Search for the cell housing the specified text and yield its [X, Y] center coordinate. 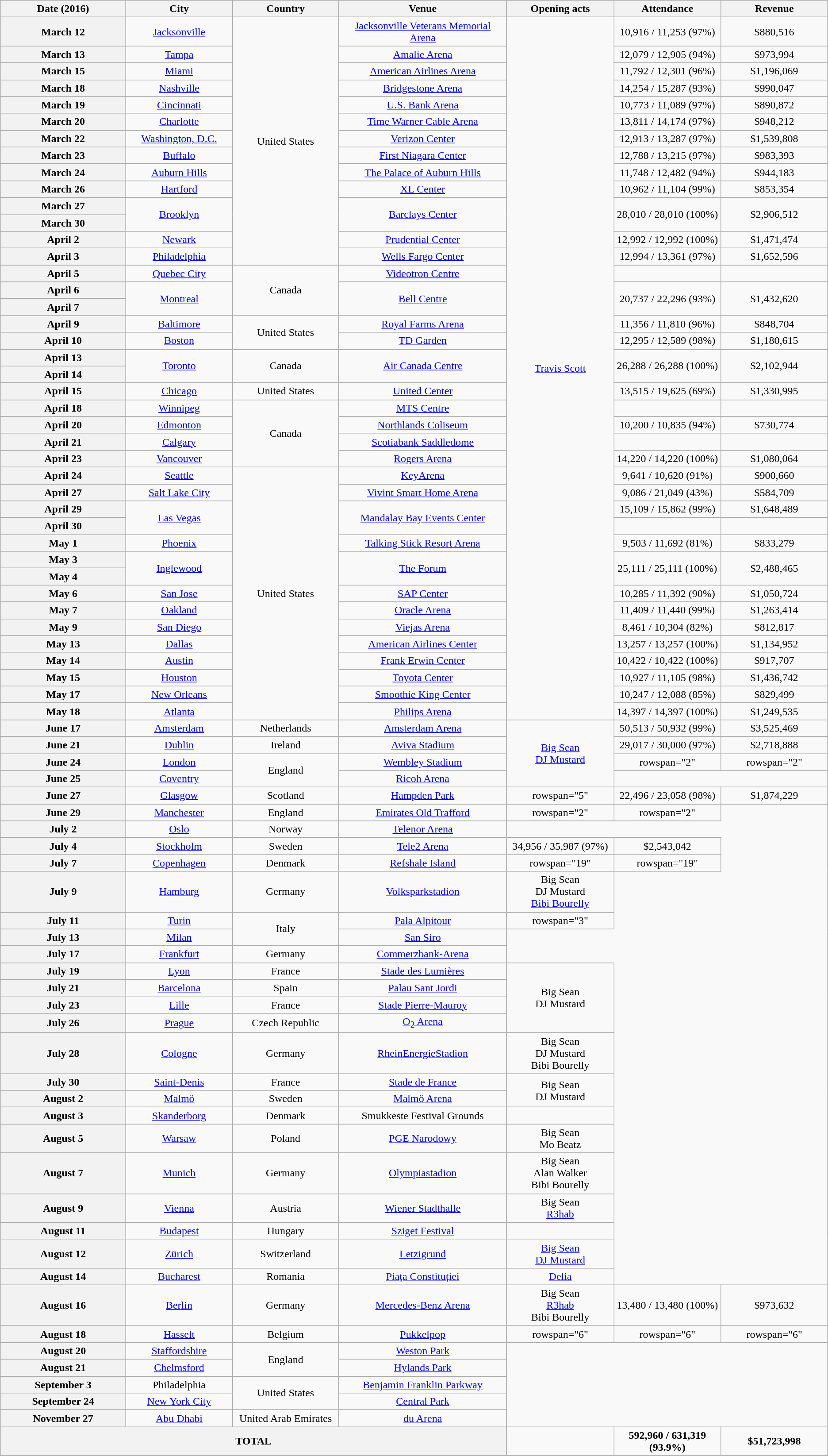
KeyArena [423, 475]
10,422 / 10,422 (100%) [667, 661]
May 4 [63, 577]
Quebec City [179, 273]
London [179, 762]
June 25 [63, 779]
July 13 [63, 937]
August 12 [63, 1253]
13,257 / 13,257 (100%) [667, 644]
PGE Narodowy [423, 1138]
March 22 [63, 139]
Country [286, 9]
November 27 [63, 1418]
Ricoh Arena [423, 779]
Las Vegas [179, 518]
TD Garden [423, 341]
MTS Centre [423, 408]
12,994 / 13,361 (97%) [667, 257]
TOTAL [254, 1441]
$833,279 [774, 543]
May 14 [63, 661]
March 30 [63, 223]
Staffordshire [179, 1351]
American Airlines Center [423, 644]
Opening acts [560, 9]
August 11 [63, 1231]
Vienna [179, 1208]
U.S. Bank Arena [423, 105]
August 20 [63, 1351]
29,017 / 30,000 (97%) [667, 745]
Scotiabank Saddledome [423, 442]
May 7 [63, 610]
Brooklyn [179, 214]
Montreal [179, 299]
592,960 / 631,319 (93.9%) [667, 1441]
May 15 [63, 678]
$900,660 [774, 475]
San Diego [179, 627]
Dublin [179, 745]
11,792 / 12,301 (96%) [667, 71]
April 7 [63, 307]
Big SeanAlan WalkerBibi Bourelly [560, 1173]
San Jose [179, 593]
Belgium [286, 1334]
April 3 [63, 257]
May 13 [63, 644]
Stockholm [179, 846]
April 21 [63, 442]
Skanderborg [179, 1116]
August 18 [63, 1334]
Copenhagen [179, 863]
$2,488,465 [774, 568]
Auburn Hills [179, 172]
April 24 [63, 475]
Big SeanMo Beatz [560, 1138]
Coventry [179, 779]
$812,817 [774, 627]
$829,499 [774, 694]
Amalie Arena [423, 54]
April 30 [63, 526]
Inglewood [179, 568]
$1,471,474 [774, 240]
April 27 [63, 493]
March 19 [63, 105]
First Niagara Center [423, 155]
Hasselt [179, 1334]
July 26 [63, 1023]
August 21 [63, 1368]
The Palace of Auburn Hills [423, 172]
$584,709 [774, 493]
$1,648,489 [774, 509]
Videotron Centre [423, 273]
May 3 [63, 560]
Piața Constituției [423, 1276]
10,247 / 12,088 (85%) [667, 694]
$948,212 [774, 122]
9,641 / 10,620 (91%) [667, 475]
Bridgestone Arena [423, 88]
rowspan="5" [560, 796]
Big SeanR3habBibi Bourelly [560, 1305]
Poland [286, 1138]
$848,704 [774, 324]
Vancouver [179, 458]
Oracle Arena [423, 610]
$880,516 [774, 32]
March 20 [63, 122]
$1,652,596 [774, 257]
$1,539,808 [774, 139]
Northlands Coliseum [423, 425]
Malmö [179, 1099]
12,295 / 12,589 (98%) [667, 341]
Weston Park [423, 1351]
$983,393 [774, 155]
Bucharest [179, 1276]
Austin [179, 661]
9,086 / 21,049 (43%) [667, 493]
Letzigrund [423, 1253]
Pala Alpitour [423, 921]
Wells Fargo Center [423, 257]
Baltimore [179, 324]
Houston [179, 678]
Toronto [179, 366]
Winnipeg [179, 408]
10,962 / 11,104 (99%) [667, 189]
Emirates Old Trafford [423, 813]
11,748 / 12,482 (94%) [667, 172]
August 2 [63, 1099]
July 4 [63, 846]
12,079 / 12,905 (94%) [667, 54]
RheinEnergieStadion [423, 1053]
9,503 / 11,692 (81%) [667, 543]
May 18 [63, 711]
$853,354 [774, 189]
August 3 [63, 1116]
City [179, 9]
July 9 [63, 892]
Norway [286, 829]
Hamburg [179, 892]
New Orleans [179, 694]
22,496 / 23,058 (98%) [667, 796]
8,461 / 10,304 (82%) [667, 627]
April 15 [63, 391]
Frank Erwin Center [423, 661]
Royal Farms Arena [423, 324]
Wiener Stadthalle [423, 1208]
$51,723,998 [774, 1441]
May 1 [63, 543]
SAP Center [423, 593]
Amsterdam Arena [423, 728]
Austria [286, 1208]
April 2 [63, 240]
Romania [286, 1276]
Salt Lake City [179, 493]
Newark [179, 240]
$944,183 [774, 172]
Abu Dhabi [179, 1418]
New York City [179, 1402]
July 2 [63, 829]
Chicago [179, 391]
Cologne [179, 1053]
10,927 / 11,105 (98%) [667, 678]
Netherlands [286, 728]
$2,543,042 [667, 846]
July 21 [63, 988]
$2,718,888 [774, 745]
July 7 [63, 863]
Zürich [179, 1253]
Time Warner Cable Arena [423, 122]
$2,102,944 [774, 366]
Smukkeste Festival Grounds [423, 1116]
Turin [179, 921]
March 12 [63, 32]
$1,874,229 [774, 796]
Smoothie King Center [423, 694]
Frankfurt [179, 954]
Viejas Arena [423, 627]
Calgary [179, 442]
Travis Scott [560, 369]
Olympiastadion [423, 1173]
American Airlines Arena [423, 71]
August 14 [63, 1276]
$1,249,535 [774, 711]
July 11 [63, 921]
August 16 [63, 1305]
Prague [179, 1023]
Hampden Park [423, 796]
Berlin [179, 1305]
$973,632 [774, 1305]
25,111 / 25,111 (100%) [667, 568]
rowspan="3" [560, 921]
June 27 [63, 796]
Dallas [179, 644]
May 17 [63, 694]
Cincinnati [179, 105]
$990,047 [774, 88]
14,397 / 14,397 (100%) [667, 711]
March 23 [63, 155]
March 26 [63, 189]
Buffalo [179, 155]
Lyon [179, 971]
San Siro [423, 937]
10,200 / 10,835 (94%) [667, 425]
XL Center [423, 189]
Milan [179, 937]
April 5 [63, 273]
10,916 / 11,253 (97%) [667, 32]
Switzerland [286, 1253]
28,010 / 28,010 (100%) [667, 214]
Refshale Island [423, 863]
June 29 [63, 813]
Toyota Center [423, 678]
April 29 [63, 509]
Big SeanR3hab [560, 1208]
May 9 [63, 627]
April 6 [63, 290]
April 14 [63, 374]
Edmonton [179, 425]
Prudential Center [423, 240]
July 28 [63, 1053]
June 21 [63, 745]
12,913 / 13,287 (97%) [667, 139]
15,109 / 15,862 (99%) [667, 509]
Oakland [179, 610]
Seattle [179, 475]
Ireland [286, 745]
Central Park [423, 1402]
March 27 [63, 206]
$2,906,512 [774, 214]
Miami [179, 71]
Oslo [179, 829]
$917,707 [774, 661]
Boston [179, 341]
Tele2 Arena [423, 846]
Tampa [179, 54]
July 19 [63, 971]
Volksparkstadion [423, 892]
12,992 / 12,992 (100%) [667, 240]
July 23 [63, 1005]
Jacksonville Veterans Memorial Arena [423, 32]
Glasgow [179, 796]
13,480 / 13,480 (100%) [667, 1305]
Wembley Stadium [423, 762]
13,515 / 19,625 (69%) [667, 391]
Spain [286, 988]
$1,432,620 [774, 299]
$1,330,995 [774, 391]
Palau Sant Jordi [423, 988]
11,356 / 11,810 (96%) [667, 324]
Stade de France [423, 1082]
April 23 [63, 458]
$1,436,742 [774, 678]
Benjamin Franklin Parkway [423, 1385]
April 20 [63, 425]
Malmö Arena [423, 1099]
March 13 [63, 54]
$973,994 [774, 54]
$730,774 [774, 425]
$1,196,069 [774, 71]
Budapest [179, 1231]
Stade des Lumières [423, 971]
United Arab Emirates [286, 1418]
Lille [179, 1005]
Venue [423, 9]
Philips Arena [423, 711]
Aviva Stadium [423, 745]
Air Canada Centre [423, 366]
April 10 [63, 341]
14,220 / 14,220 (100%) [667, 458]
June 24 [63, 762]
Sziget Festival [423, 1231]
April 9 [63, 324]
Charlotte [179, 122]
Barclays Center [423, 214]
Revenue [774, 9]
Washington, D.C. [179, 139]
Telenor Arena [423, 829]
Hylands Park [423, 1368]
12,788 / 13,215 (97%) [667, 155]
Stade Pierre-Mauroy [423, 1005]
Atlanta [179, 711]
50,513 / 50,932 (99%) [667, 728]
Warsaw [179, 1138]
July 30 [63, 1082]
13,811 / 14,174 (97%) [667, 122]
Nashville [179, 88]
Amsterdam [179, 728]
26,288 / 26,288 (100%) [667, 366]
$3,525,469 [774, 728]
14,254 / 15,287 (93%) [667, 88]
Mercedes-Benz Arena [423, 1305]
Barcelona [179, 988]
Commerzbank-Arena [423, 954]
11,409 / 11,440 (99%) [667, 610]
August 7 [63, 1173]
Talking Stick Resort Arena [423, 543]
The Forum [423, 568]
O2 Arena [423, 1023]
Mandalay Bay Events Center [423, 518]
Scotland [286, 796]
June 17 [63, 728]
Hungary [286, 1231]
Vivint Smart Home Arena [423, 493]
September 3 [63, 1385]
Date (2016) [63, 9]
Delia [560, 1276]
Rogers Arena [423, 458]
$1,263,414 [774, 610]
September 24 [63, 1402]
Hartford [179, 189]
$1,180,615 [774, 341]
$890,872 [774, 105]
Manchester [179, 813]
10,285 / 11,392 (90%) [667, 593]
August 5 [63, 1138]
March 15 [63, 71]
Attendance [667, 9]
Jacksonville [179, 32]
Chelmsford [179, 1368]
Italy [286, 929]
Verizon Center [423, 139]
20,737 / 22,296 (93%) [667, 299]
Phoenix [179, 543]
$1,050,724 [774, 593]
Munich [179, 1173]
du Arena [423, 1418]
March 24 [63, 172]
Bell Centre [423, 299]
April 13 [63, 358]
May 6 [63, 593]
March 18 [63, 88]
34,956 / 35,987 (97%) [560, 846]
July 17 [63, 954]
$1,134,952 [774, 644]
10,773 / 11,089 (97%) [667, 105]
Pukkelpop [423, 1334]
August 9 [63, 1208]
April 18 [63, 408]
Saint-Denis [179, 1082]
$1,080,064 [774, 458]
Czech Republic [286, 1023]
United Center [423, 391]
